Extract the [x, y] coordinate from the center of the cell holding the provided text.  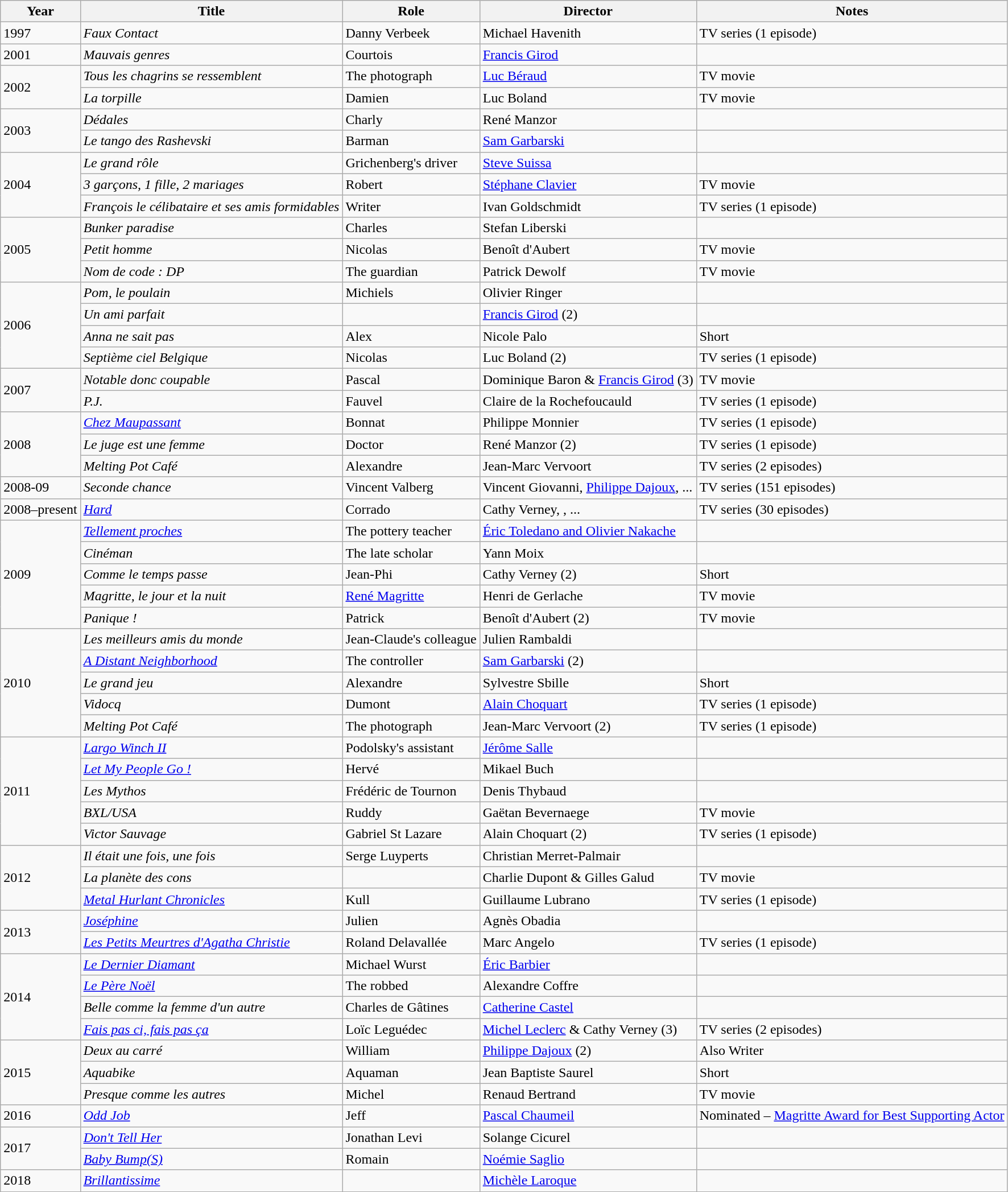
2017 [40, 1148]
Michèle Laroque [588, 1181]
Jonathan Levi [411, 1137]
2008 [40, 444]
P.J. [212, 401]
2006 [40, 325]
Victor Sauvage [212, 834]
Baby Bump(S) [212, 1159]
Pascal [411, 380]
Les meilleurs amis du monde [212, 640]
Faux Contact [212, 33]
Joséphine [212, 921]
Grichenberg's driver [411, 163]
Vidocq [212, 704]
Charles de Gâtines [411, 1008]
Courtois [411, 55]
Le tango des Rashevski [212, 141]
Vincent Giovanni, Philippe Dajoux, ... [588, 488]
Role [411, 11]
2016 [40, 1116]
Henri de Gerlache [588, 596]
René Manzor [588, 119]
The pottery teacher [411, 531]
Danny Verbeek [411, 33]
Jean Baptiste Saurel [588, 1073]
Alain Choquart [588, 704]
Petit homme [212, 249]
2008–present [40, 509]
Doctor [411, 444]
Anna ne sait pas [212, 336]
Writer [411, 206]
Charlie Dupont & Gilles Galud [588, 877]
Jérôme Salle [588, 748]
Denis Thybaud [588, 791]
2002 [40, 87]
Le grand jeu [212, 683]
Claire de la Rochefoucauld [588, 401]
Jean-Claude's colleague [411, 640]
René Manzor (2) [588, 444]
Don't Tell Her [212, 1137]
Mikael Buch [588, 769]
Les Mythos [212, 791]
Solange Cicurel [588, 1137]
Comme le temps passe [212, 574]
Dumont [411, 704]
Aquaman [411, 1073]
Steve Suissa [588, 163]
Le grand rôle [212, 163]
Francis Girod (2) [588, 315]
Le Dernier Diamant [212, 964]
Cinéman [212, 552]
Luc Boland [588, 98]
Stefan Liberski [588, 228]
Magritte, le jour et la nuit [212, 596]
Pascal Chaumeil [588, 1116]
Year [40, 11]
Bonnat [411, 423]
Notes [852, 11]
Michael Havenith [588, 33]
Gabriel St Lazare [411, 834]
Roland Delavallée [411, 942]
3 garçons, 1 fille, 2 mariages [212, 184]
Tous les chagrins se ressemblent [212, 76]
Michiels [411, 293]
Dédales [212, 119]
The guardian [411, 271]
Notable donc coupable [212, 380]
Director [588, 11]
1997 [40, 33]
Michel Leclerc & Cathy Verney (3) [588, 1029]
Panique ! [212, 617]
Brillantissime [212, 1181]
Jean-Marc Vervoort (2) [588, 726]
BXL/USA [212, 812]
William [411, 1051]
Vincent Valberg [411, 488]
Hervé [411, 769]
Sylvestre Sbille [588, 683]
Yann Moix [588, 552]
Hard [212, 509]
Marc Angelo [588, 942]
A Distant Neighborhood [212, 661]
Kull [411, 899]
Pom, le poulain [212, 293]
Philippe Dajoux (2) [588, 1051]
Noémie Saglio [588, 1159]
Alain Choquart (2) [588, 834]
TV series (151 episodes) [852, 488]
Fauvel [411, 401]
Belle comme la femme d'un autre [212, 1008]
Éric Barbier [588, 964]
Stéphane Clavier [588, 184]
Charles [411, 228]
Odd Job [212, 1116]
Aquabike [212, 1073]
Alex [411, 336]
Romain [411, 1159]
Chez Maupassant [212, 423]
Olivier Ringer [588, 293]
Barman [411, 141]
Robert [411, 184]
Julien Rambaldi [588, 640]
2007 [40, 390]
2014 [40, 997]
Ruddy [411, 812]
La planète des cons [212, 877]
Philippe Monnier [588, 423]
Nicole Palo [588, 336]
Alexandre Coffre [588, 986]
Sam Garbarski (2) [588, 661]
Renaud Bertrand [588, 1094]
Les Petits Meurtres d'Agatha Christie [212, 942]
2010 [40, 683]
2009 [40, 574]
Title [212, 11]
2008-09 [40, 488]
2011 [40, 791]
Also Writer [852, 1051]
Septième ciel Belgique [212, 358]
Presque comme les autres [212, 1094]
Jean-Phi [411, 574]
2018 [40, 1181]
Francis Girod [588, 55]
Agnès Obadia [588, 921]
Fais pas ci, fais pas ça [212, 1029]
Michel [411, 1094]
Loïc Leguédec [411, 1029]
Gaëtan Bevernaege [588, 812]
Michael Wurst [411, 964]
Metal Hurlant Chronicles [212, 899]
Let My People Go ! [212, 769]
Podolsky's assistant [411, 748]
Sam Garbarski [588, 141]
2015 [40, 1073]
Mauvais genres [212, 55]
Jean-Marc Vervoort [588, 466]
Bunker paradise [212, 228]
François le célibataire et ses amis formidables [212, 206]
Patrick Dewolf [588, 271]
Nominated – Magritte Award for Best Supporting Actor [852, 1116]
Serge Luyperts [411, 856]
Ivan Goldschmidt [588, 206]
Corrado [411, 509]
Dominique Baron & Francis Girod (3) [588, 380]
Catherine Castel [588, 1008]
Luc Boland (2) [588, 358]
2005 [40, 249]
Deux au carré [212, 1051]
Nom de code : DP [212, 271]
Largo Winch II [212, 748]
Guillaume Lubrano [588, 899]
Seconde chance [212, 488]
The controller [411, 661]
René Magritte [411, 596]
Il était une fois, une fois [212, 856]
TV series (30 episodes) [852, 509]
Julien [411, 921]
Le juge est une femme [212, 444]
Cathy Verney (2) [588, 574]
Charly [411, 119]
2013 [40, 931]
The robbed [411, 986]
Le Père Noël [212, 986]
The late scholar [411, 552]
Benoît d'Aubert (2) [588, 617]
Benoît d'Aubert [588, 249]
Jeff [411, 1116]
Cathy Verney, , ... [588, 509]
2012 [40, 877]
Christian Merret-Palmair [588, 856]
Tellement proches [212, 531]
Éric Toledano and Olivier Nakache [588, 531]
La torpille [212, 98]
2004 [40, 184]
2001 [40, 55]
Patrick [411, 617]
Frédéric de Tournon [411, 791]
Un ami parfait [212, 315]
2003 [40, 130]
Damien [411, 98]
Luc Béraud [588, 76]
